Find where the given text appears and provide that cell's center as (x, y) coordinate. 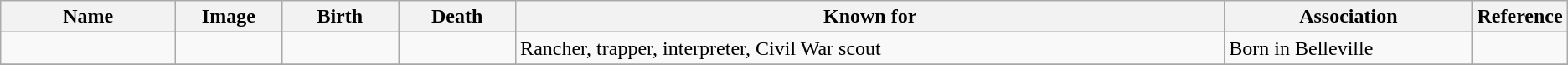
Born in Belleville (1349, 48)
Name (89, 17)
Association (1349, 17)
Rancher, trapper, interpreter, Civil War scout (870, 48)
Image (229, 17)
Birth (340, 17)
Known for (870, 17)
Reference (1519, 17)
Death (457, 17)
